Return the [X, Y] coordinate for the center point of the cell that contains the specified text.  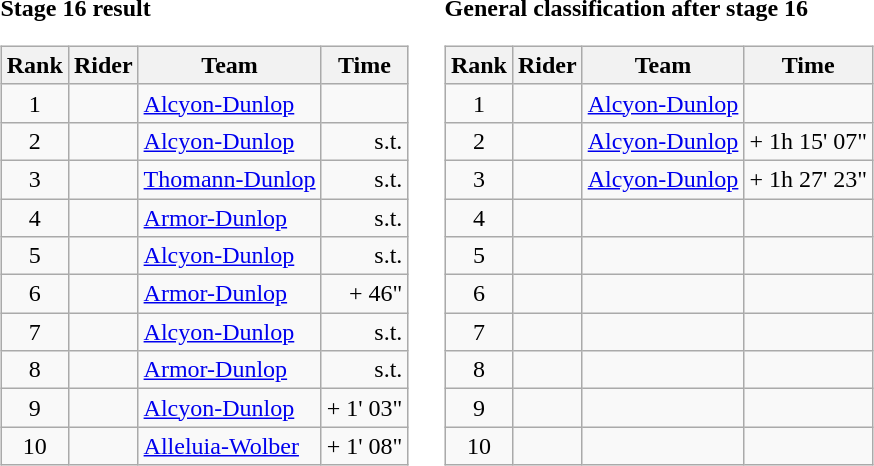
Thomann-Dunlop [230, 179]
+ 1' 08" [364, 446]
+ 1h 15' 07" [808, 141]
+ 1' 03" [364, 408]
Alleluia-Wolber [230, 446]
+ 46" [364, 294]
+ 1h 27' 23" [808, 179]
